Provide the [x, y] coordinate of the cell's center where the given text is located.  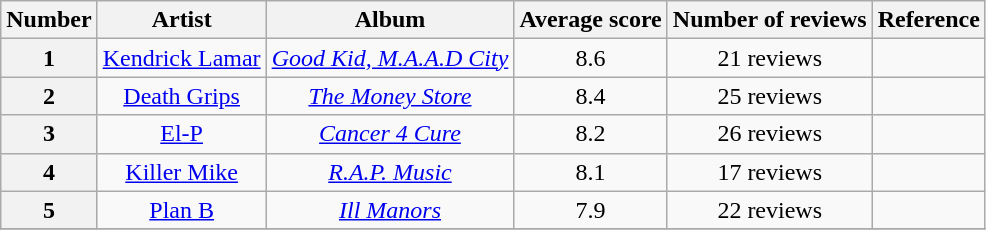
Average score [590, 20]
Good Kid, M.A.A.D City [390, 58]
R.A.P. Music [390, 172]
The Money Store [390, 96]
7.9 [590, 210]
4 [49, 172]
25 reviews [770, 96]
22 reviews [770, 210]
Plan B [182, 210]
8.2 [590, 134]
Cancer 4 Cure [390, 134]
17 reviews [770, 172]
5 [49, 210]
26 reviews [770, 134]
21 reviews [770, 58]
Number [49, 20]
8.1 [590, 172]
1 [49, 58]
El-P [182, 134]
3 [49, 134]
2 [49, 96]
8.6 [590, 58]
Artist [182, 20]
Reference [928, 20]
Death Grips [182, 96]
Number of reviews [770, 20]
Kendrick Lamar [182, 58]
Album [390, 20]
Killer Mike [182, 172]
8.4 [590, 96]
Ill Manors [390, 210]
